Search for the cell housing the specified text and yield its (x, y) center coordinate. 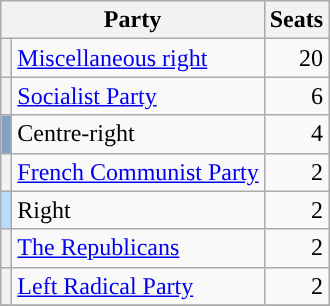
The Republicans (138, 248)
6 (296, 96)
French Communist Party (138, 172)
Socialist Party (138, 96)
20 (296, 58)
Miscellaneous right (138, 58)
Party (132, 20)
4 (296, 134)
Left Radical Party (138, 286)
Centre-right (138, 134)
Seats (296, 20)
Right (138, 210)
